Return the (X, Y) coordinate for the center point of the cell that contains the specified text.  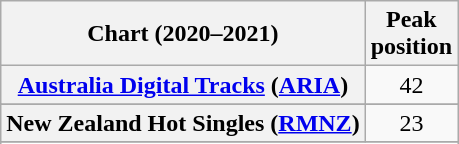
23 (411, 123)
42 (411, 85)
New Zealand Hot Singles (RMNZ) (183, 123)
Chart (2020–2021) (183, 34)
Peakposition (411, 34)
Australia Digital Tracks (ARIA) (183, 85)
